Identify which cell holds the provided text, then report its [x, y] central coordinate. 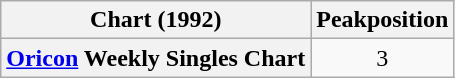
Chart (1992) [156, 20]
Peakposition [382, 20]
3 [382, 58]
Oricon Weekly Singles Chart [156, 58]
